Find where the given text appears and provide that cell's center as [X, Y] coordinate. 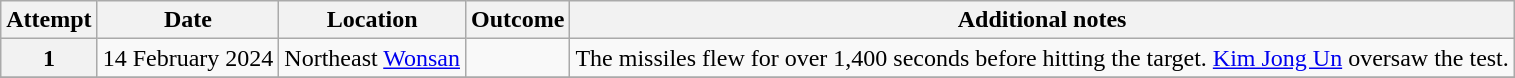
Attempt [49, 20]
Northeast Wonsan [372, 58]
The missiles flew for over 1,400 seconds before hitting the target. Kim Jong Un oversaw the test. [1042, 58]
Additional notes [1042, 20]
14 February 2024 [188, 58]
Date [188, 20]
Location [372, 20]
1 [49, 58]
Outcome [518, 20]
